Extract the [x, y] coordinate from the center of the cell holding the provided text.  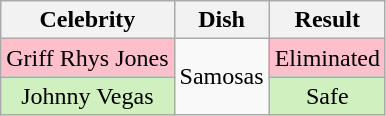
Result [327, 20]
Johnny Vegas [88, 96]
Celebrity [88, 20]
Samosas [222, 77]
Griff Rhys Jones [88, 58]
Safe [327, 96]
Eliminated [327, 58]
Dish [222, 20]
